Identify which cell holds the provided text, then report its [x, y] central coordinate. 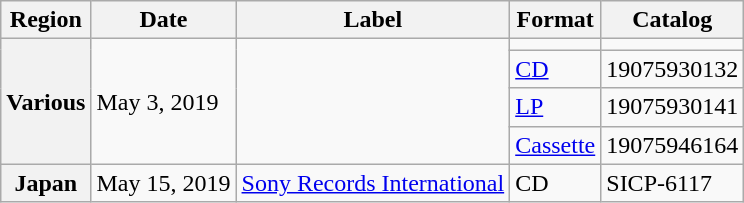
19075946164 [672, 145]
Cassette [556, 145]
May 3, 2019 [164, 102]
May 15, 2019 [164, 183]
Various [46, 102]
Date [164, 20]
Catalog [672, 20]
Region [46, 20]
Format [556, 20]
SICP-6117 [672, 183]
19075930141 [672, 107]
Japan [46, 183]
Label [373, 20]
LP [556, 107]
19075930132 [672, 69]
Sony Records International [373, 183]
